Return the [X, Y] coordinate for the center point of the cell that contains the specified text.  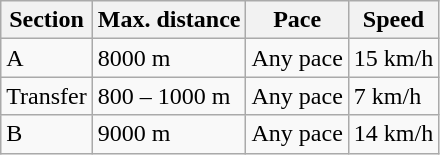
8000 m [169, 58]
9000 m [169, 134]
7 km/h [393, 96]
800 – 1000 m [169, 96]
Transfer [47, 96]
B [47, 134]
Speed [393, 20]
Pace [297, 20]
14 km/h [393, 134]
Max. distance [169, 20]
A [47, 58]
Section [47, 20]
15 km/h [393, 58]
